Locate the cell with the specified text and output its (X, Y) center coordinate. 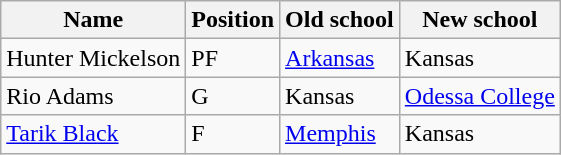
Memphis (340, 134)
Hunter Mickelson (94, 58)
Rio Adams (94, 96)
Name (94, 20)
Old school (340, 20)
Position (233, 20)
F (233, 134)
Arkansas (340, 58)
G (233, 96)
Odessa College (480, 96)
PF (233, 58)
New school (480, 20)
Tarik Black (94, 134)
